Scan for the cell matching the given text and deliver its (X, Y) coordinate at center. 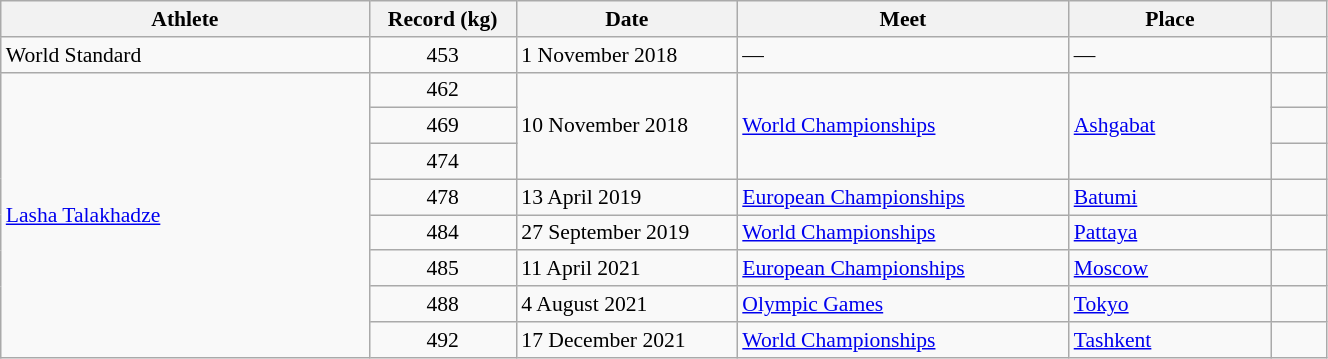
Olympic Games (902, 304)
453 (442, 55)
Record (kg) (442, 19)
Lasha Talakhadze (185, 214)
492 (442, 340)
1 November 2018 (626, 55)
474 (442, 162)
488 (442, 304)
Date (626, 19)
Meet (902, 19)
4 August 2021 (626, 304)
27 September 2019 (626, 233)
484 (442, 233)
10 November 2018 (626, 126)
11 April 2021 (626, 269)
Tokyo (1170, 304)
Place (1170, 19)
13 April 2019 (626, 197)
469 (442, 126)
17 December 2021 (626, 340)
485 (442, 269)
Tashkent (1170, 340)
Batumi (1170, 197)
478 (442, 197)
462 (442, 90)
Athlete (185, 19)
World Standard (185, 55)
Pattaya (1170, 233)
Ashgabat (1170, 126)
Moscow (1170, 269)
